From the cell containing the given text, extract its center point as [X, Y] coordinate. 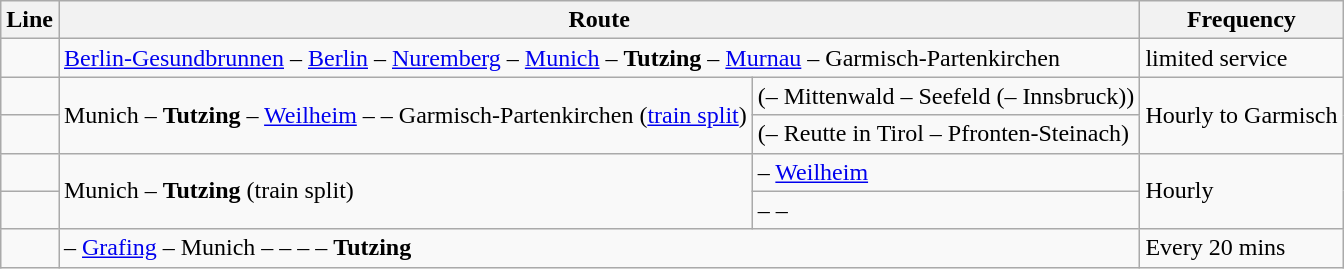
Every 20 mins [1242, 248]
Berlin-Gesundbrunnen – Berlin – Nuremberg – Munich – Tutzing – Murnau – Garmisch-Partenkirchen [598, 58]
Munich – Tutzing – Weilheim – – Garmisch-Partenkirchen (train split) [405, 115]
Hourly to Garmisch [1242, 115]
Munich – Tutzing (train split) [405, 191]
– – [946, 210]
Line [30, 20]
Frequency [1242, 20]
– Grafing – Munich – – – – Tutzing [598, 248]
(– Mittenwald – Seefeld (– Innsbruck)) [946, 96]
Hourly [1242, 191]
Route [598, 20]
– Weilheim [946, 172]
limited service [1242, 58]
(– Reutte in Tirol – Pfronten-Steinach) [946, 134]
